Return the (X, Y) coordinate for the center point of the cell that contains the specified text.  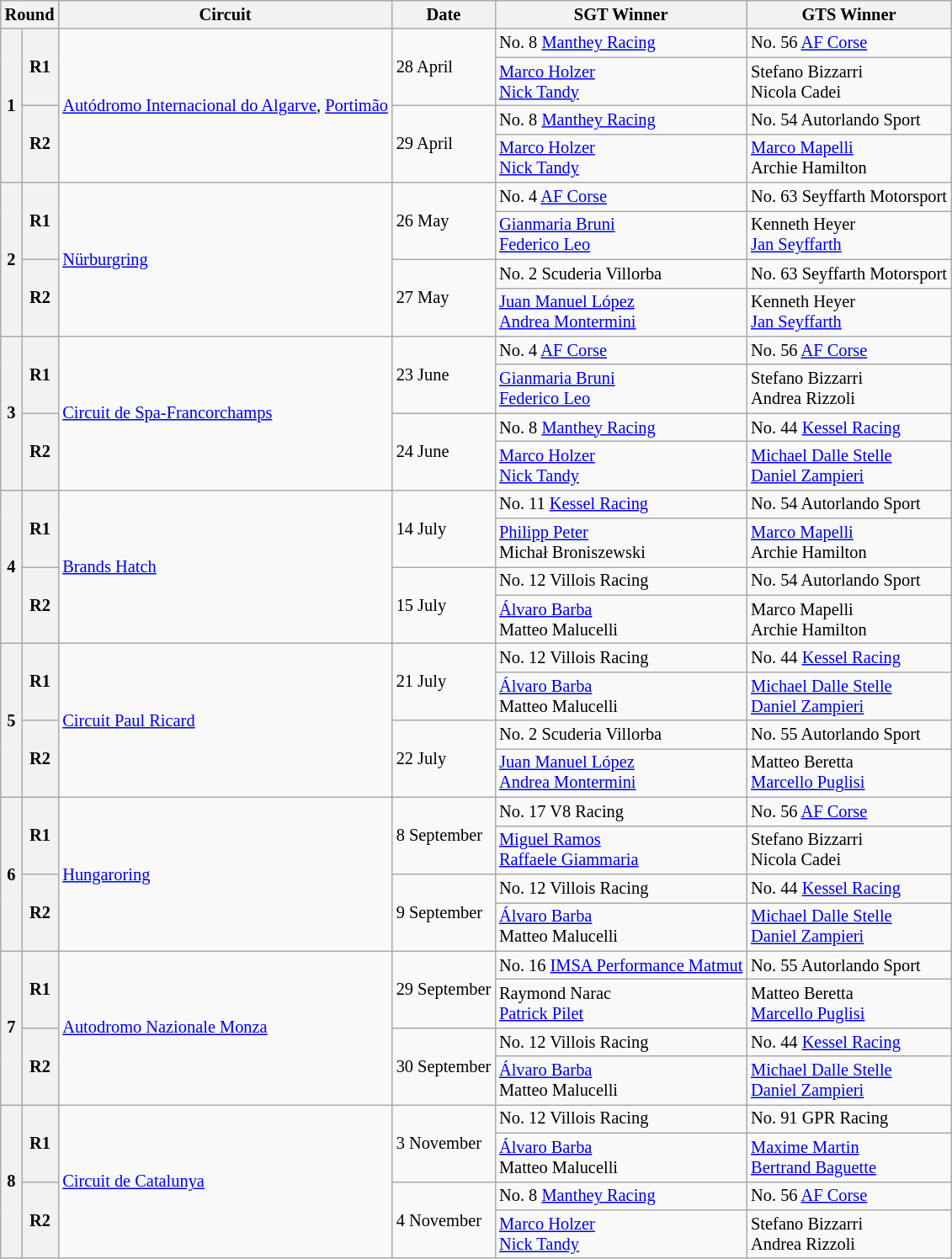
3 (12, 412)
1 (12, 106)
29 September (444, 990)
Philipp Peter Michał Broniszewski (621, 543)
No. 17 V8 Racing (621, 811)
Circuit de Catalunya (225, 1182)
GTS Winner (848, 14)
Maxime Martin Bertrand Baguette (848, 1157)
6 (12, 874)
22 July (444, 759)
SGT Winner (621, 14)
Nürburgring (225, 259)
15 July (444, 604)
28 April (444, 67)
30 September (444, 1065)
8 September (444, 835)
24 June (444, 451)
14 July (444, 529)
26 May (444, 220)
Date (444, 14)
3 November (444, 1143)
No. 16 IMSA Performance Matmut (621, 965)
Circuit de Spa-Francorchamps (225, 412)
Circuit Paul Ricard (225, 720)
Autódromo Internacional do Algarve, Portimão (225, 106)
21 July (444, 682)
Miguel Ramos Raffaele Giammaria (621, 850)
23 June (444, 374)
9 September (444, 912)
No. 11 Kessel Racing (621, 504)
2 (12, 259)
Circuit (225, 14)
Raymond Narac Patrick Pilet (621, 1003)
4 (12, 567)
8 (12, 1182)
Brands Hatch (225, 567)
Hungaroring (225, 874)
5 (12, 720)
27 May (444, 298)
No. 91 GPR Racing (848, 1118)
29 April (444, 143)
4 November (444, 1220)
7 (12, 1028)
Autodromo Nazionale Monza (225, 1028)
Round (30, 14)
